Capture the cell that displays the provided text and extract its [x, y] central coordinate. 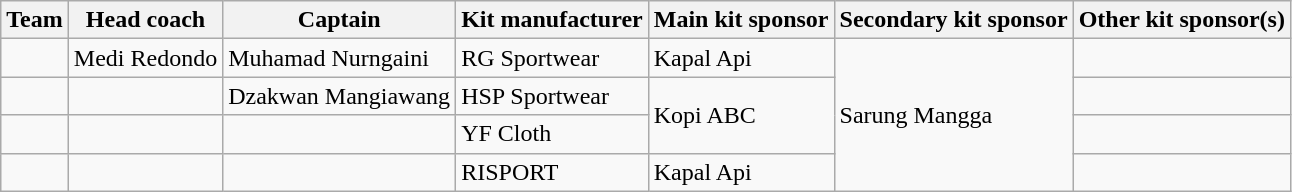
Team [35, 20]
RG Sportwear [552, 58]
HSP Sportwear [552, 96]
Kit manufacturer [552, 20]
Head coach [145, 20]
Dzakwan Mangiawang [340, 96]
Main kit sponsor [741, 20]
Muhamad Nurngaini [340, 58]
RISPORT [552, 172]
Other kit sponsor(s) [1182, 20]
Sarung Mangga [954, 115]
YF Cloth [552, 134]
Medi Redondo [145, 58]
Secondary kit sponsor [954, 20]
Captain [340, 20]
Kopi ABC [741, 115]
